Scan for the cell matching the given text and deliver its (x, y) coordinate at center. 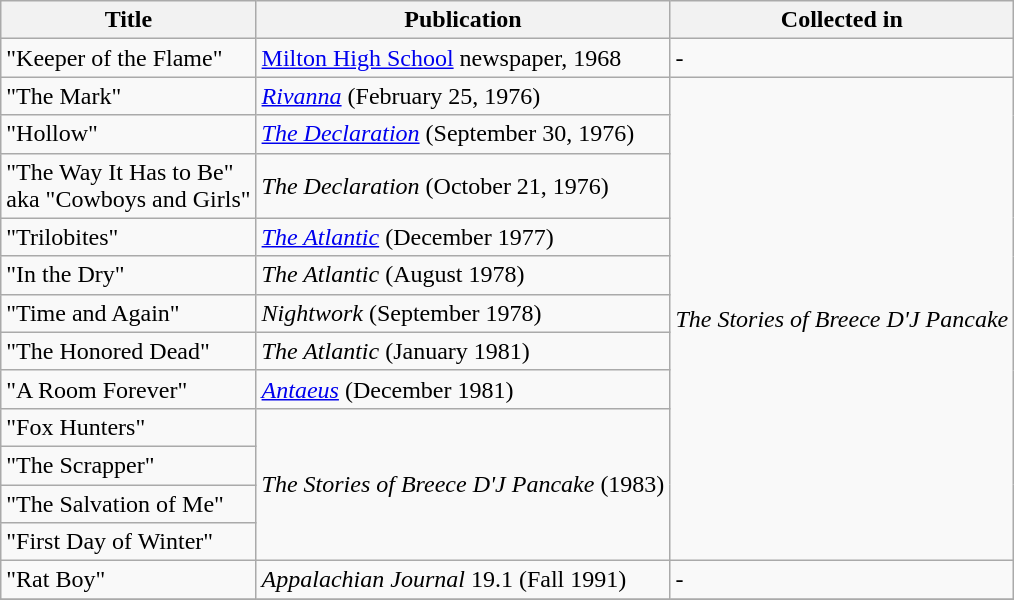
"Fox Hunters" (128, 427)
The Atlantic (December 1977) (463, 237)
"Time and Again" (128, 313)
Title (128, 20)
"The Honored Dead" (128, 351)
The Declaration (September 30, 1976) (463, 134)
The Atlantic (August 1978) (463, 275)
"Trilobites" (128, 237)
The Stories of Breece D'J Pancake (842, 319)
"The Way It Has to Be"aka "Cowboys and Girls" (128, 186)
The Atlantic (January 1981) (463, 351)
"Hollow" (128, 134)
Antaeus (December 1981) (463, 389)
Nightwork (September 1978) (463, 313)
"In the Dry" (128, 275)
"Keeper of the Flame" (128, 58)
"Rat Boy" (128, 580)
Milton High School newspaper, 1968 (463, 58)
"The Salvation of Me" (128, 503)
Collected in (842, 20)
"The Scrapper" (128, 465)
Publication (463, 20)
"The Mark" (128, 96)
The Stories of Breece D'J Pancake (1983) (463, 484)
Appalachian Journal 19.1 (Fall 1991) (463, 580)
The Declaration (October 21, 1976) (463, 186)
Rivanna (February 25, 1976) (463, 96)
"First Day of Winter" (128, 542)
"A Room Forever" (128, 389)
